For the text-containing cell, return its midpoint in (X, Y) coordinate format. 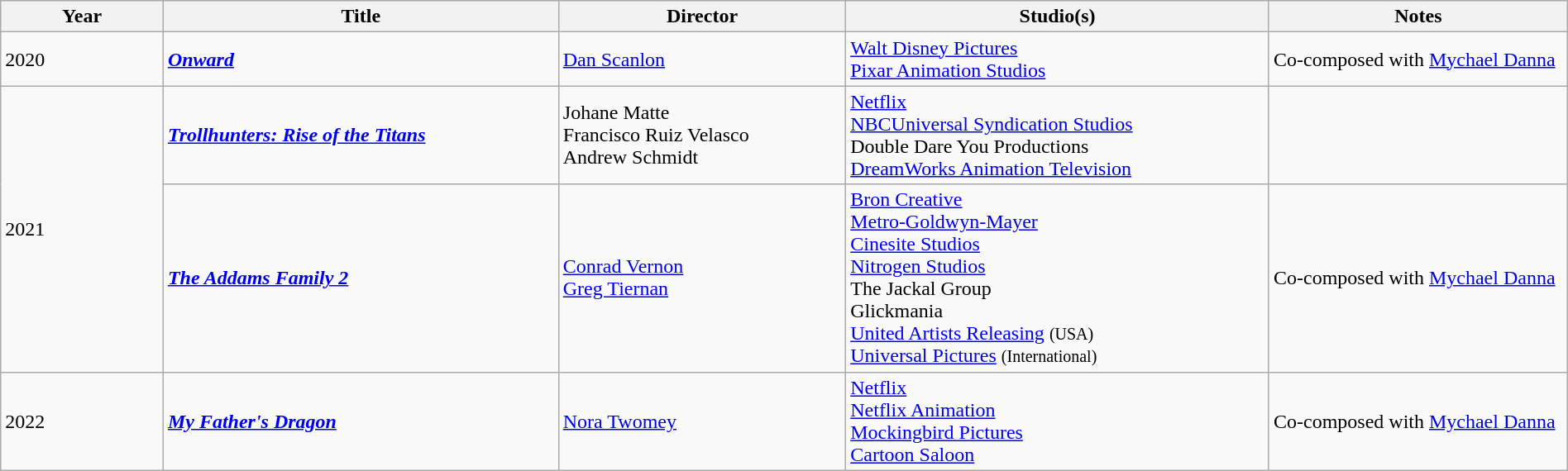
Walt Disney PicturesPixar Animation Studios (1058, 59)
Trollhunters: Rise of the Titans (361, 136)
2020 (83, 59)
The Addams Family 2 (361, 278)
Nora Twomey (701, 421)
Notes (1417, 17)
NetflixNBCUniversal Syndication StudiosDouble Dare You ProductionsDreamWorks Animation Television (1058, 136)
Year (83, 17)
Director (701, 17)
Onward (361, 59)
2021 (83, 229)
Johane MatteFrancisco Ruiz VelascoAndrew Schmidt (701, 136)
NetflixNetflix AnimationMockingbird PicturesCartoon Saloon (1058, 421)
2022 (83, 421)
Studio(s) (1058, 17)
My Father's Dragon (361, 421)
Title (361, 17)
Conrad VernonGreg Tiernan (701, 278)
Dan Scanlon (701, 59)
